Detect which cell encompasses the target text, then output its (X, Y) center coordinate. 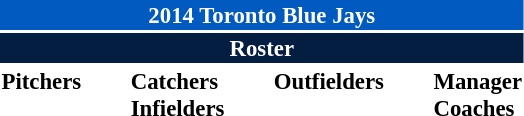
2014 Toronto Blue Jays (262, 15)
Roster (262, 48)
